Provide the (X, Y) coordinate of the cell's center where the given text is located.  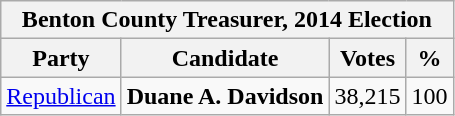
Republican (61, 96)
Candidate (225, 58)
Party (61, 58)
Benton County Treasurer, 2014 Election (227, 20)
Votes (368, 58)
38,215 (368, 96)
% (430, 58)
100 (430, 96)
Duane A. Davidson (225, 96)
